Scan for the cell matching the given text and deliver its [x, y] coordinate at center. 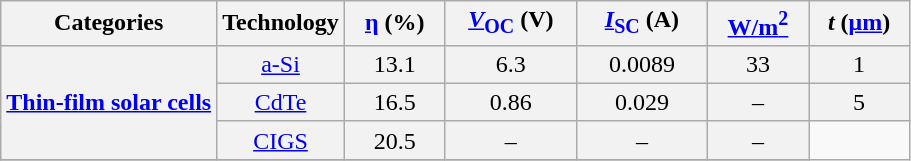
16.5 [394, 102]
0.029 [642, 102]
5 [858, 102]
Categories [109, 24]
Technology [281, 24]
a-Si [281, 64]
η (%) [394, 24]
1 [858, 64]
20.5 [394, 140]
W/m2 [758, 24]
0.0089 [642, 64]
CIGS [281, 140]
0.86 [510, 102]
VOC (V) [510, 24]
6.3 [510, 64]
13.1 [394, 64]
t (μm) [858, 24]
CdTe [281, 102]
ISC (A) [642, 24]
33 [758, 64]
Thin-film solar cells [109, 102]
